Output the (X, Y) coordinate of the center of the cell containing the given text.  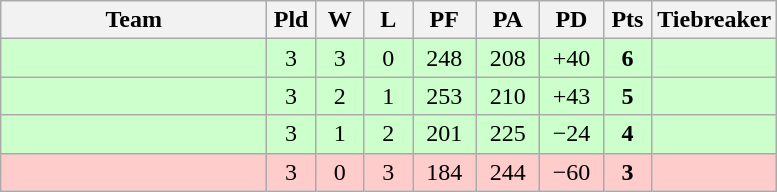
244 (508, 172)
+40 (572, 58)
W (340, 20)
4 (628, 134)
6 (628, 58)
Team (134, 20)
248 (444, 58)
−60 (572, 172)
253 (444, 96)
184 (444, 172)
PA (508, 20)
PD (572, 20)
+43 (572, 96)
Pld (292, 20)
5 (628, 96)
Pts (628, 20)
−24 (572, 134)
210 (508, 96)
225 (508, 134)
Tiebreaker (714, 20)
PF (444, 20)
201 (444, 134)
L (388, 20)
208 (508, 58)
